Return [x, y] of the center of cell containing provided text 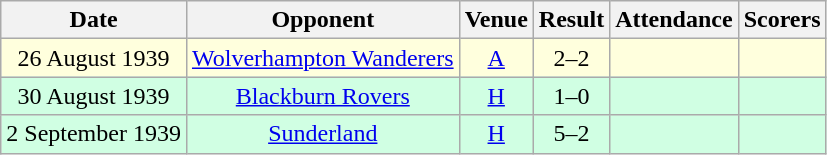
Scorers [782, 20]
Wolverhampton Wanderers [322, 58]
A [496, 58]
5–2 [571, 134]
1–0 [571, 96]
30 August 1939 [94, 96]
2–2 [571, 58]
Venue [496, 20]
Blackburn Rovers [322, 96]
26 August 1939 [94, 58]
Attendance [674, 20]
Date [94, 20]
Opponent [322, 20]
Result [571, 20]
2 September 1939 [94, 134]
Sunderland [322, 134]
